Scan for the cell matching the given text and deliver its [X, Y] coordinate at center. 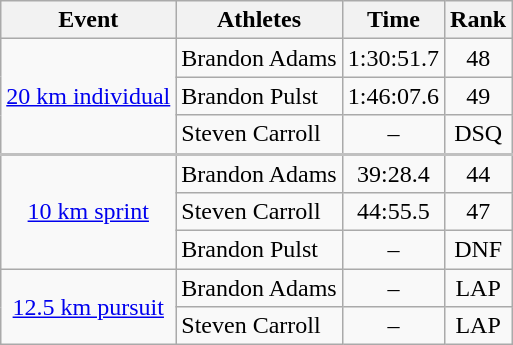
39:28.4 [393, 174]
DSQ [478, 134]
44 [478, 174]
Event [88, 20]
Rank [478, 20]
20 km individual [88, 96]
1:30:51.7 [393, 58]
48 [478, 58]
49 [478, 96]
10 km sprint [88, 212]
12.5 km pursuit [88, 307]
DNF [478, 250]
1:46:07.6 [393, 96]
Athletes [259, 20]
47 [478, 212]
Time [393, 20]
44:55.5 [393, 212]
